Locate the cell with the specified text and output its [x, y] center coordinate. 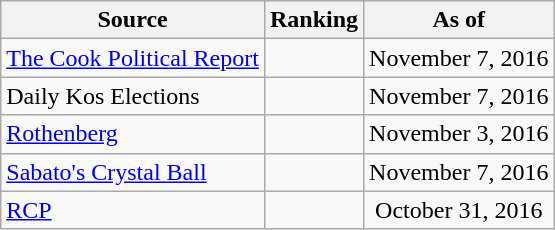
Daily Kos Elections [133, 96]
Ranking [314, 20]
RCP [133, 210]
The Cook Political Report [133, 58]
October 31, 2016 [459, 210]
As of [459, 20]
November 3, 2016 [459, 134]
Source [133, 20]
Sabato's Crystal Ball [133, 172]
Rothenberg [133, 134]
